Search for the cell housing the specified text and yield its (x, y) center coordinate. 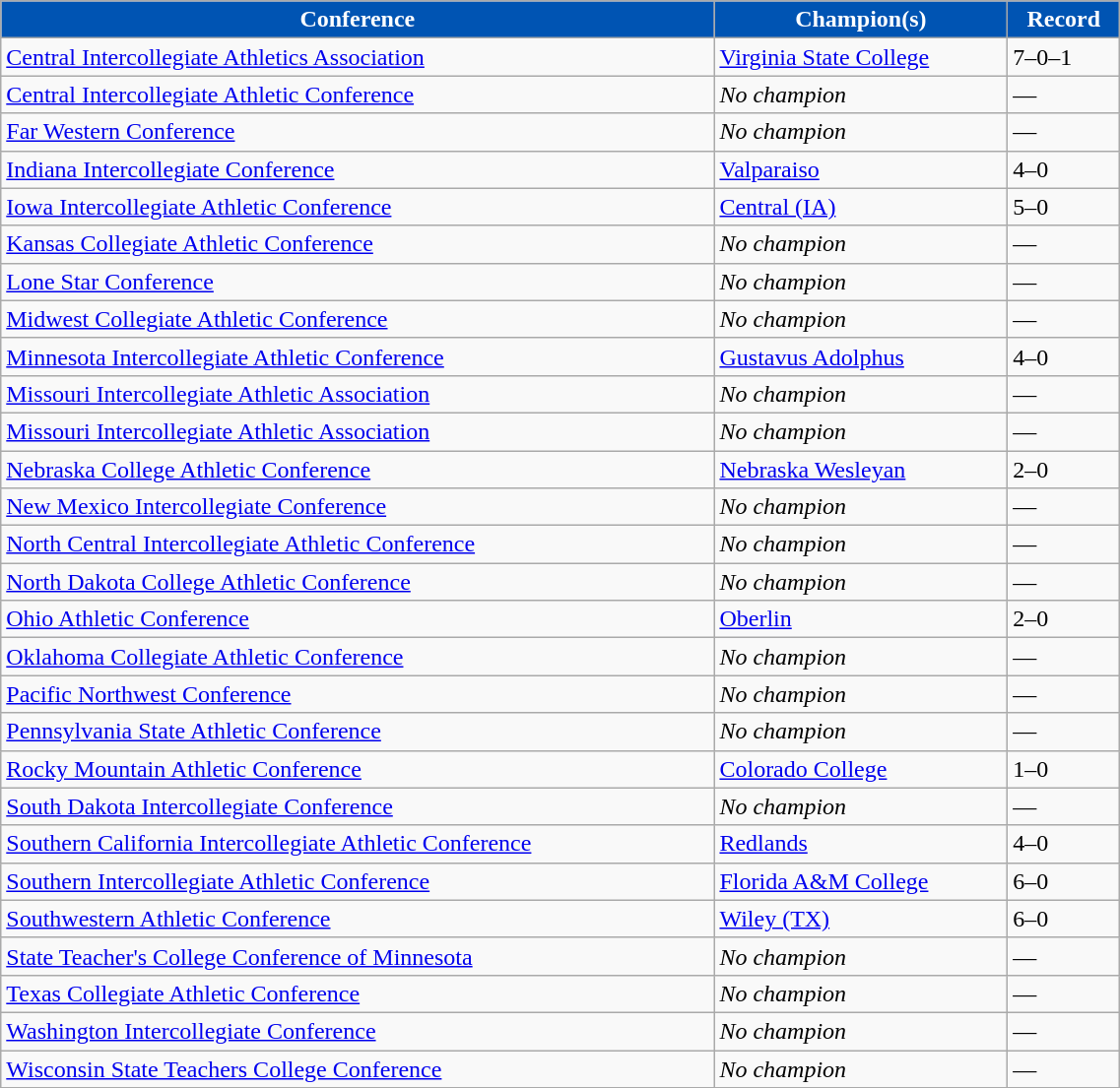
Redlands (861, 844)
5–0 (1064, 207)
1–0 (1064, 769)
Nebraska College Athletic Conference (358, 470)
Southern Intercollegiate Athletic Conference (358, 881)
Nebraska Wesleyan (861, 470)
North Dakota College Athletic Conference (358, 582)
Indiana Intercollegiate Conference (358, 169)
Midwest Collegiate Athletic Conference (358, 319)
Far Western Conference (358, 132)
Virginia State College (861, 57)
Washington Intercollegiate Conference (358, 1031)
Pennsylvania State Athletic Conference (358, 732)
Champion(s) (861, 20)
South Dakota Intercollegiate Conference (358, 806)
Wiley (TX) (861, 919)
Conference (358, 20)
Central (IA) (861, 207)
Lone Star Conference (358, 282)
Kansas Collegiate Athletic Conference (358, 244)
Iowa Intercollegiate Athletic Conference (358, 207)
Record (1064, 20)
7–0–1 (1064, 57)
Oberlin (861, 619)
Texas Collegiate Athletic Conference (358, 993)
Rocky Mountain Athletic Conference (358, 769)
Florida A&M College (861, 881)
Central Intercollegiate Athletics Association (358, 57)
Gustavus Adolphus (861, 356)
State Teacher's College Conference of Minnesota (358, 956)
Southwestern Athletic Conference (358, 919)
Pacific Northwest Conference (358, 694)
Southern California Intercollegiate Athletic Conference (358, 844)
New Mexico Intercollegiate Conference (358, 507)
Ohio Athletic Conference (358, 619)
Colorado College (861, 769)
Minnesota Intercollegiate Athletic Conference (358, 356)
Central Intercollegiate Athletic Conference (358, 95)
Oklahoma Collegiate Athletic Conference (358, 657)
Wisconsin State Teachers College Conference (358, 1068)
North Central Intercollegiate Athletic Conference (358, 544)
Valparaiso (861, 169)
